Return (x, y) of the center of cell containing provided text 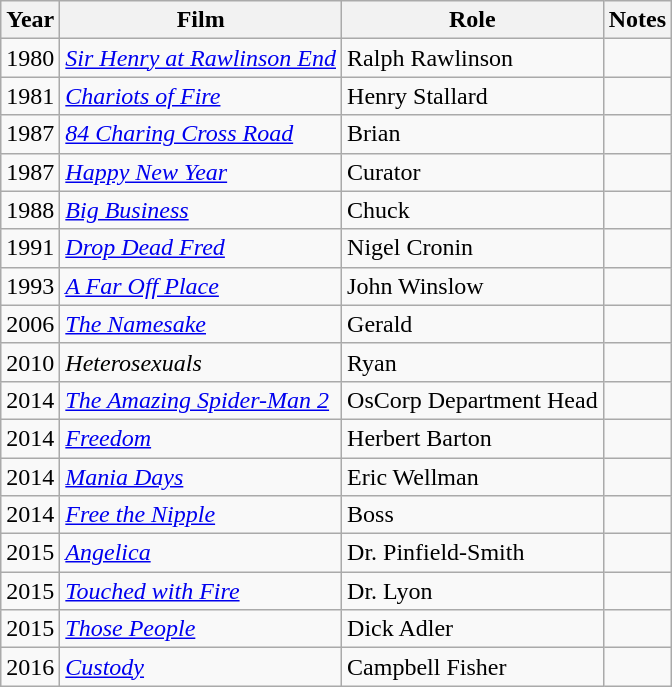
The Amazing Spider-Man 2 (201, 400)
Drop Dead Fred (201, 248)
Ryan (473, 362)
John Winslow (473, 286)
84 Charing Cross Road (201, 134)
Free the Nipple (201, 515)
Dr. Lyon (473, 591)
Dr. Pinfield-Smith (473, 553)
Mania Days (201, 477)
1991 (30, 248)
Freedom (201, 438)
Eric Wellman (473, 477)
Boss (473, 515)
Big Business (201, 210)
Film (201, 20)
Henry Stallard (473, 96)
Those People (201, 629)
1988 (30, 210)
Custody (201, 667)
Campbell Fisher (473, 667)
2016 (30, 667)
1993 (30, 286)
Role (473, 20)
Nigel Cronin (473, 248)
Gerald (473, 324)
Notes (637, 20)
Herbert Barton (473, 438)
Heterosexuals (201, 362)
Year (30, 20)
Touched with Fire (201, 591)
Ralph Rawlinson (473, 58)
1980 (30, 58)
The Namesake (201, 324)
1981 (30, 96)
2006 (30, 324)
2010 (30, 362)
A Far Off Place (201, 286)
OsCorp Department Head (473, 400)
Chuck (473, 210)
Chariots of Fire (201, 96)
Happy New Year (201, 172)
Sir Henry at Rawlinson End (201, 58)
Angelica (201, 553)
Dick Adler (473, 629)
Brian (473, 134)
Curator (473, 172)
